Search for the cell housing the specified text and yield its [X, Y] center coordinate. 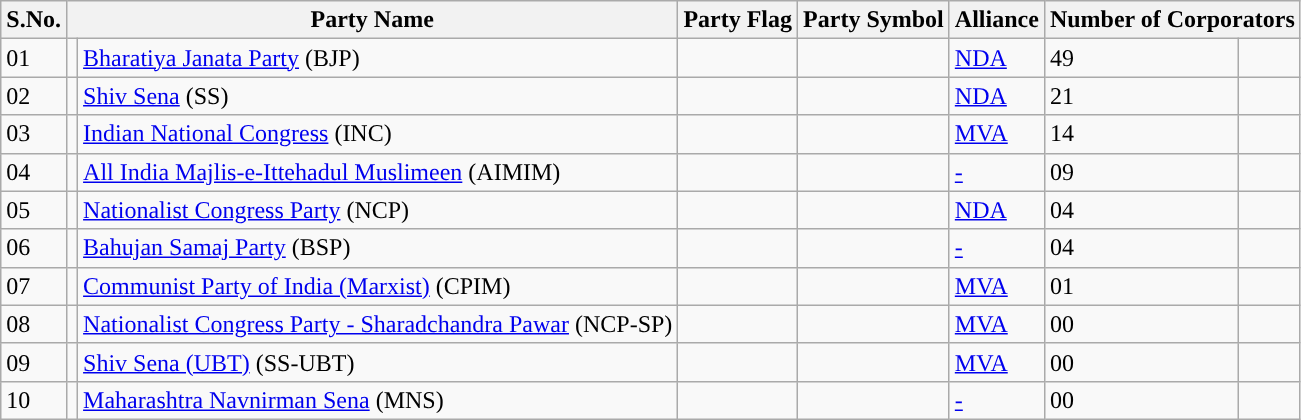
06 [34, 248]
Shiv Sena (SS) [378, 96]
49 [1142, 58]
Party Name [372, 20]
05 [34, 210]
All India Majlis-e-Ittehadul Muslimeen (AIMIM) [378, 172]
21 [1142, 96]
S.No. [34, 20]
Party Flag [738, 20]
10 [34, 400]
Number of Corporators [1172, 20]
Communist Party of India (Marxist) (CPIM) [378, 286]
02 [34, 96]
Party Symbol [874, 20]
07 [34, 286]
Bahujan Samaj Party (BSP) [378, 248]
03 [34, 134]
Alliance [996, 20]
Maharashtra Navnirman Sena (MNS) [378, 400]
Shiv Sena (UBT) (SS-UBT) [378, 362]
08 [34, 324]
14 [1142, 134]
Nationalist Congress Party (NCP) [378, 210]
Bharatiya Janata Party (BJP) [378, 58]
Nationalist Congress Party - Sharadchandra Pawar (NCP-SP) [378, 324]
Indian National Congress (INC) [378, 134]
